Search for the cell housing the specified text and yield its (X, Y) center coordinate. 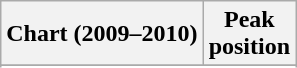
Peakposition (249, 34)
Chart (2009–2010) (102, 34)
